Pinpoint the cell where the given text exists, returning its [x, y] midpoint coordinate. 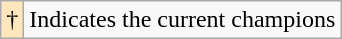
Indicates the current champions [182, 20]
† [12, 20]
